Extract the (X, Y) coordinate from the center of the cell holding the provided text.  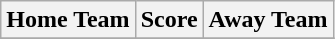
Away Team (268, 20)
Score (169, 20)
Home Team (68, 20)
